Return (X, Y) of the center of cell containing provided text 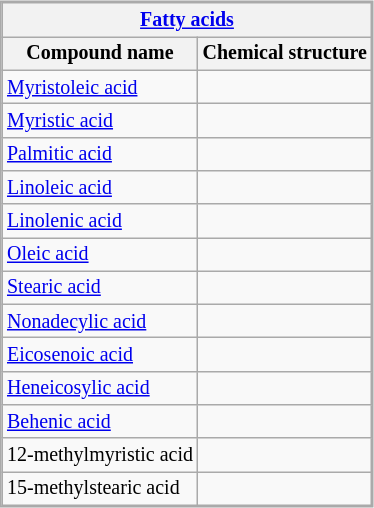
Myristic acid (100, 120)
Palmitic acid (100, 154)
15-methylstearic acid (100, 488)
Chemical structure (285, 54)
Stearic acid (100, 288)
Oleic acid (100, 254)
Linolenic acid (100, 220)
Compound name (100, 54)
Myristoleic acid (100, 86)
Nonadecylic acid (100, 320)
Linoleic acid (100, 188)
Behenic acid (100, 422)
Fatty acids (186, 20)
12-methylmyristic acid (100, 454)
Heneicosylic acid (100, 388)
Eicosenoic acid (100, 354)
